For the text-containing cell, return its midpoint in (x, y) coordinate format. 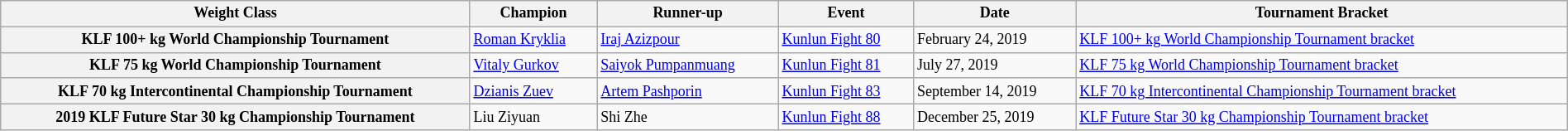
KLF 100+ kg World Championship Tournament bracket (1322, 40)
Roman Kryklia (533, 40)
Champion (533, 13)
Saiyok Pumpanmuang (688, 65)
Kunlun Fight 81 (846, 65)
Iraj Azizpour (688, 40)
Dzianis Zuev (533, 91)
February 24, 2019 (995, 40)
Event (846, 13)
Date (995, 13)
September 14, 2019 (995, 91)
Artem Pashporin (688, 91)
July 27, 2019 (995, 65)
Liu Ziyuan (533, 116)
Runner-up (688, 13)
Kunlun Fight 80 (846, 40)
KLF 70 kg Intercontinental Championship Tournament bracket (1322, 91)
Tournament Bracket (1322, 13)
Kunlun Fight 88 (846, 116)
Kunlun Fight 83 (846, 91)
Vitaly Gurkov (533, 65)
KLF 75 kg World Championship Tournament bracket (1322, 65)
Weight Class (235, 13)
KLF 100+ kg World Championship Tournament (235, 40)
December 25, 2019 (995, 116)
Shi Zhe (688, 116)
2019 KLF Future Star 30 kg Championship Tournament (235, 116)
KLF Future Star 30 kg Championship Tournament bracket (1322, 116)
KLF 70 kg Intercontinental Championship Tournament (235, 91)
KLF 75 kg World Championship Tournament (235, 65)
